Extract the (X, Y) coordinate from the center of the cell holding the provided text.  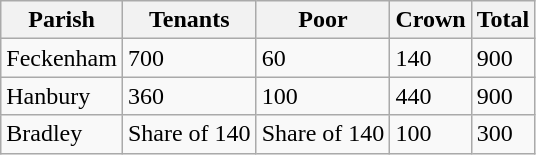
Total (503, 20)
300 (503, 134)
700 (189, 58)
Poor (323, 20)
Feckenham (62, 58)
360 (189, 96)
Crown (430, 20)
Hanbury (62, 96)
Bradley (62, 134)
Tenants (189, 20)
440 (430, 96)
60 (323, 58)
140 (430, 58)
Parish (62, 20)
